Output the (x, y) coordinate of the center of the cell containing the given text.  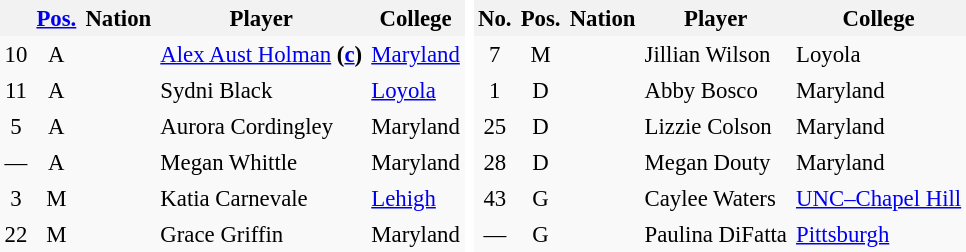
Katia Carnevale (262, 199)
3 (16, 199)
25 (494, 126)
28 (494, 163)
UNC–Chapel Hill (878, 199)
No. (494, 18)
Abby Bosco (716, 90)
1 (494, 90)
Megan Douty (716, 163)
43 (494, 199)
Lehigh (416, 199)
11 (16, 90)
Jillian Wilson (716, 54)
— (16, 163)
G (540, 199)
Lizzie Colson (716, 126)
Sydni Black (262, 90)
5 (16, 126)
10 (16, 54)
7 (494, 54)
Caylee Waters (716, 199)
Alex Aust Holman (c) (262, 54)
Aurora Cordingley (262, 126)
Megan Whittle (262, 163)
